Locate the cell with the specified text and output its [X, Y] center coordinate. 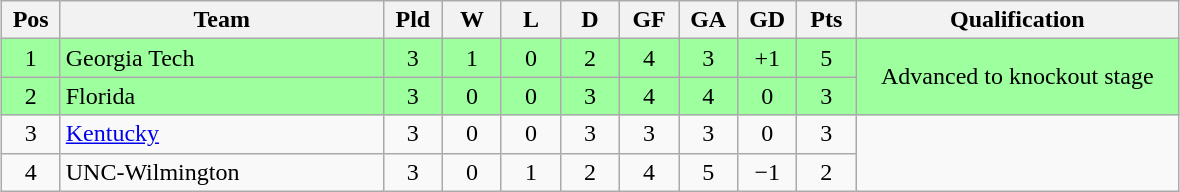
Georgia Tech [222, 58]
Kentucky [222, 134]
Qualification [1018, 20]
Advanced to knockout stage [1018, 77]
GF [650, 20]
Pos [30, 20]
W [472, 20]
+1 [768, 58]
Team [222, 20]
GA [708, 20]
D [590, 20]
GD [768, 20]
Pts [826, 20]
L [530, 20]
UNC-Wilmington [222, 172]
Florida [222, 96]
−1 [768, 172]
Pld [412, 20]
